From the cell containing the given text, extract its center point as [X, Y] coordinate. 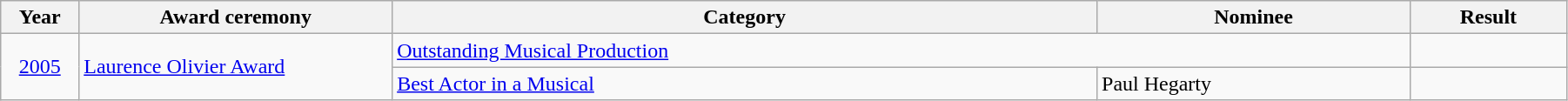
Paul Hegarty [1254, 84]
Award ceremony [236, 17]
Year [40, 17]
Laurence Olivier Award [236, 67]
Nominee [1254, 17]
Outstanding Musical Production [901, 50]
2005 [40, 67]
Category [745, 17]
Result [1488, 17]
Best Actor in a Musical [745, 84]
